Capture the cell that displays the provided text and extract its [x, y] central coordinate. 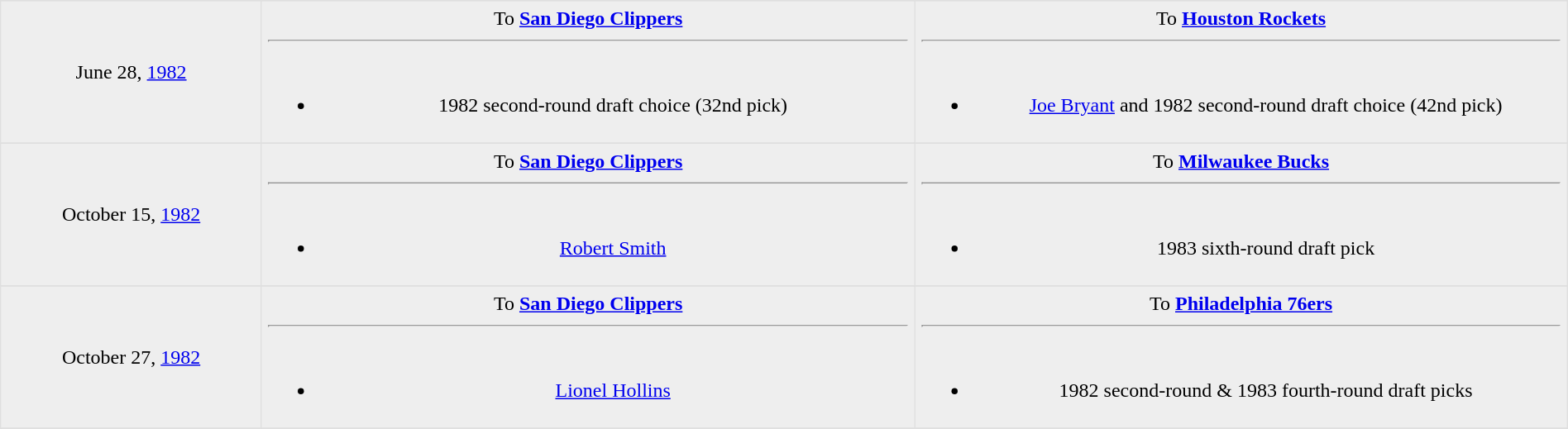
To San Diego ClippersLionel Hollins [587, 357]
To Milwaukee Bucks1983 sixth-round draft pick [1241, 214]
To San Diego ClippersRobert Smith [587, 214]
To Philadelphia 76ers1982 second-round & 1983 fourth-round draft picks [1241, 357]
To San Diego Clippers1982 second-round draft choice (32nd pick) [587, 72]
June 28, 1982 [131, 72]
To Houston RocketsJoe Bryant and 1982 second-round draft choice (42nd pick) [1241, 72]
October 15, 1982 [131, 214]
October 27, 1982 [131, 357]
